Identify which cell holds the provided text, then report its (x, y) central coordinate. 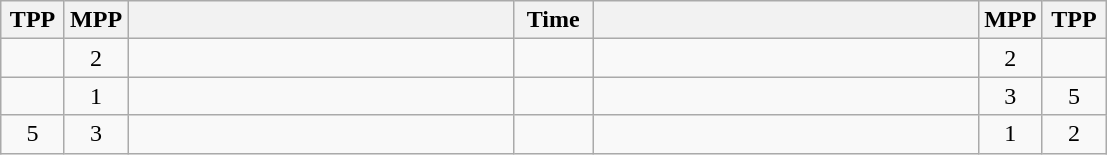
Time (554, 20)
